Search for the cell housing the specified text and yield its [X, Y] center coordinate. 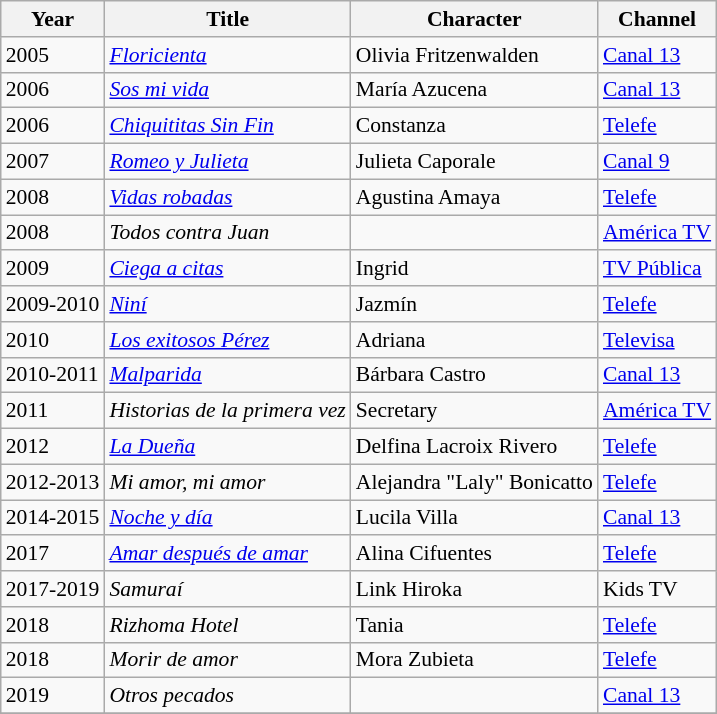
Historias de la primera vez [227, 411]
Chiquititas Sin Fin [227, 126]
2010-2011 [53, 375]
2005 [53, 55]
Lucila Villa [474, 518]
Mora Zubieta [474, 660]
Sos mi vida [227, 90]
Character [474, 19]
2019 [53, 696]
2017 [53, 554]
Morir de amor [227, 660]
Noche y día [227, 518]
2010 [53, 340]
Rizhoma Hotel [227, 625]
Vidas robadas [227, 197]
Julieta Caporale [474, 162]
Secretary [474, 411]
Channel [657, 19]
2009 [53, 269]
Mi amor, mi amor [227, 482]
Adriana [474, 340]
Los exitosos Pérez [227, 340]
Televisa [657, 340]
Romeo y Julieta [227, 162]
2014-2015 [53, 518]
2011 [53, 411]
Alejandra "Laly" Bonicatto [474, 482]
2007 [53, 162]
Olivia Fritzenwalden [474, 55]
Delfina Lacroix Rivero [474, 447]
Title [227, 19]
Year [53, 19]
Bárbara Castro [474, 375]
Link Hiroka [474, 589]
Ingrid [474, 269]
Amar después de amar [227, 554]
La Dueña [227, 447]
Jazmín [474, 304]
2012 [53, 447]
Todos contra Juan [227, 233]
TV Pública [657, 269]
Floricienta [227, 55]
María Azucena [474, 90]
Niní [227, 304]
2009-2010 [53, 304]
2012-2013 [53, 482]
Samuraí [227, 589]
Constanza [474, 126]
2017-2019 [53, 589]
Canal 9 [657, 162]
Alina Cifuentes [474, 554]
Tania [474, 625]
Malparida [227, 375]
Agustina Amaya [474, 197]
Ciega a citas [227, 269]
Kids TV [657, 589]
Otros pecados [227, 696]
